Detect which cell encompasses the target text, then output its (x, y) center coordinate. 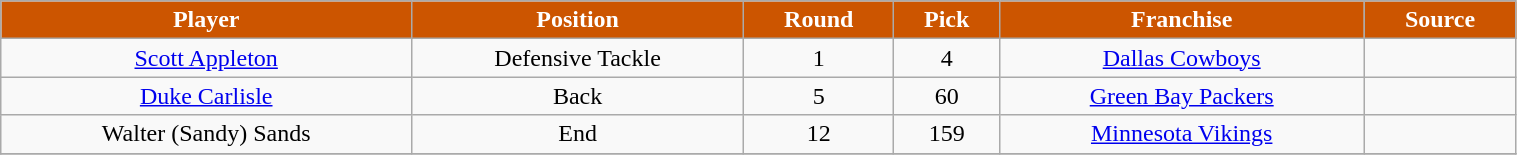
Round (819, 20)
Position (578, 20)
Duke Carlisle (206, 96)
12 (819, 134)
Scott Appleton (206, 58)
Back (578, 96)
Dallas Cowboys (1182, 58)
Green Bay Packers (1182, 96)
Pick (946, 20)
5 (819, 96)
End (578, 134)
159 (946, 134)
60 (946, 96)
Franchise (1182, 20)
4 (946, 58)
Minnesota Vikings (1182, 134)
Defensive Tackle (578, 58)
1 (819, 58)
Source (1440, 20)
Player (206, 20)
Walter (Sandy) Sands (206, 134)
